Identify which cell holds the provided text, then report its [X, Y] central coordinate. 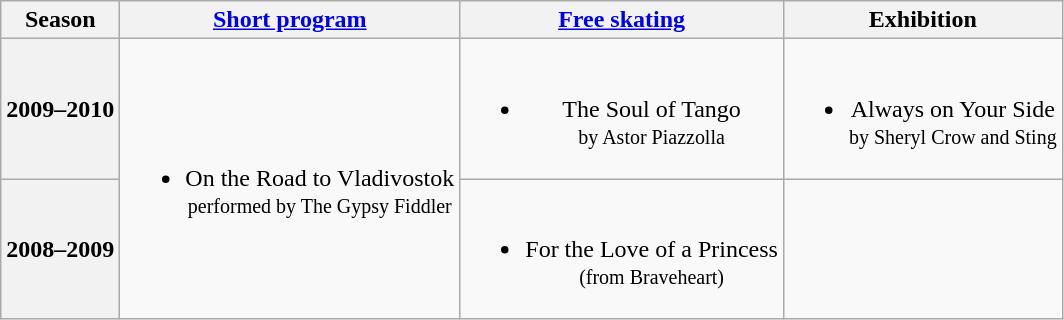
The Soul of Tango by Astor Piazzolla [622, 109]
For the Love of a Princess (from Braveheart) [622, 249]
Short program [290, 20]
Season [60, 20]
On the Road to Vladivostok performed by The Gypsy Fiddler [290, 179]
2009–2010 [60, 109]
Always on Your Side by Sheryl Crow and Sting [922, 109]
Free skating [622, 20]
2008–2009 [60, 249]
Exhibition [922, 20]
